Search for the cell housing the specified text and yield its [x, y] center coordinate. 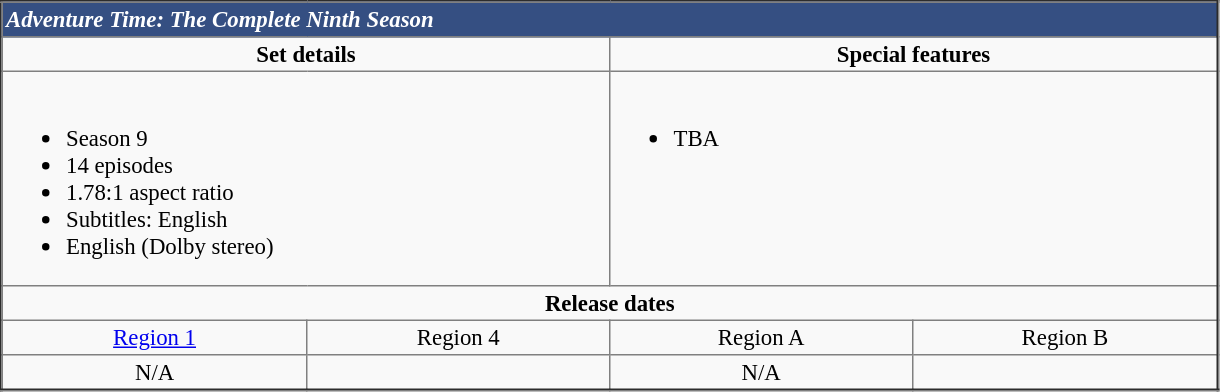
Region B [1066, 338]
Region 4 [458, 338]
Release dates [610, 303]
Region A [762, 338]
Region 1 [154, 338]
TBA [914, 178]
Adventure Time: The Complete Ninth Season [610, 20]
Set details [306, 54]
Season 914 episodes1.78:1 aspect ratioSubtitles: EnglishEnglish (Dolby stereo) [306, 178]
Special features [914, 54]
